Capture the cell that displays the provided text and extract its [x, y] central coordinate. 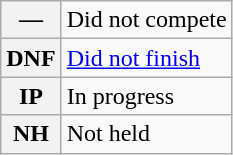
— [31, 20]
In progress [146, 96]
Did not finish [146, 58]
Did not compete [146, 20]
IP [31, 96]
NH [31, 134]
DNF [31, 58]
Not held [146, 134]
